Return the (X, Y) coordinate for the center point of the cell that contains the specified text.  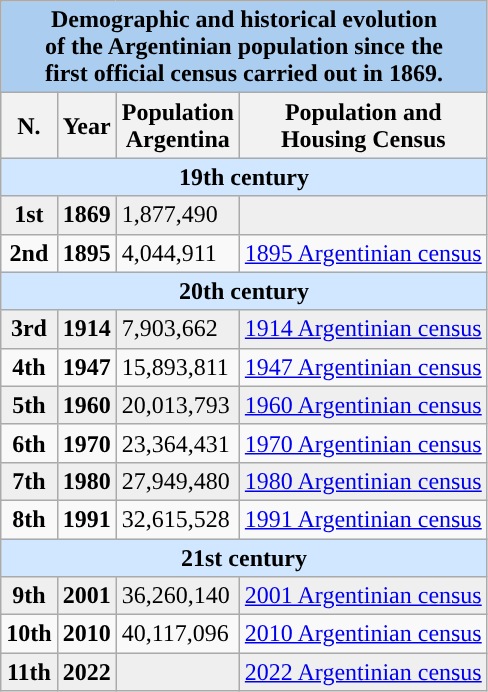
1991 (86, 519)
N. (29, 126)
20,013,793 (178, 405)
1869 (86, 215)
Demographic and historical evolution of the Argentinian population since the first official census carried out in 1869. (244, 47)
1980 Argentinian census (363, 481)
7,903,662 (178, 329)
23,364,431 (178, 443)
2001 (86, 596)
1st (29, 215)
1914 (86, 329)
1947 (86, 367)
2001 Argentinian census (363, 596)
20th century (244, 291)
10th (29, 634)
2010 (86, 634)
1991 Argentinian census (363, 519)
19th century (244, 177)
6th (29, 443)
Year (86, 126)
9th (29, 596)
Population and Housing Census (363, 126)
1960 (86, 405)
3rd (29, 329)
11th (29, 672)
1914 Argentinian census (363, 329)
5th (29, 405)
1895 Argentinian census (363, 253)
2022 Argentinian census (363, 672)
32,615,528 (178, 519)
1960 Argentinian census (363, 405)
1970 (86, 443)
1,877,490 (178, 215)
2nd (29, 253)
40,117,096 (178, 634)
4th (29, 367)
15,893,811 (178, 367)
36,260,140 (178, 596)
2022 (86, 672)
1947 Argentinian census (363, 367)
27,949,480 (178, 481)
1895 (86, 253)
1970 Argentinian census (363, 443)
21st century (244, 557)
7th (29, 481)
1980 (86, 481)
4,044,911 (178, 253)
2010 Argentinian census (363, 634)
PopulationArgentina (178, 126)
8th (29, 519)
